Provide the (X, Y) coordinate of the cell's center where the given text is located.  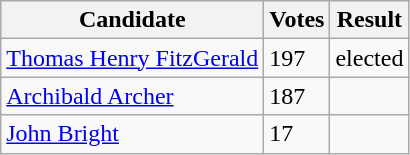
Votes (297, 20)
197 (297, 58)
John Bright (132, 134)
17 (297, 134)
elected (370, 58)
Thomas Henry FitzGerald (132, 58)
187 (297, 96)
Candidate (132, 20)
Result (370, 20)
Archibald Archer (132, 96)
